Extract the (x, y) coordinate from the center of the cell holding the provided text.  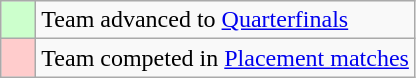
Team competed in Placement matches (226, 58)
Team advanced to Quarterfinals (226, 20)
